Search for the cell housing the specified text and yield its (x, y) center coordinate. 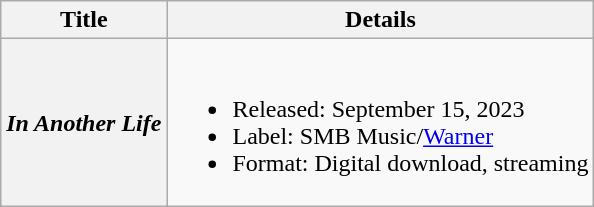
Released: September 15, 2023Label: SMB Music/WarnerFormat: Digital download, streaming (380, 122)
Details (380, 20)
Title (84, 20)
In Another Life (84, 122)
